Find where the given text appears and provide that cell's center as (x, y) coordinate. 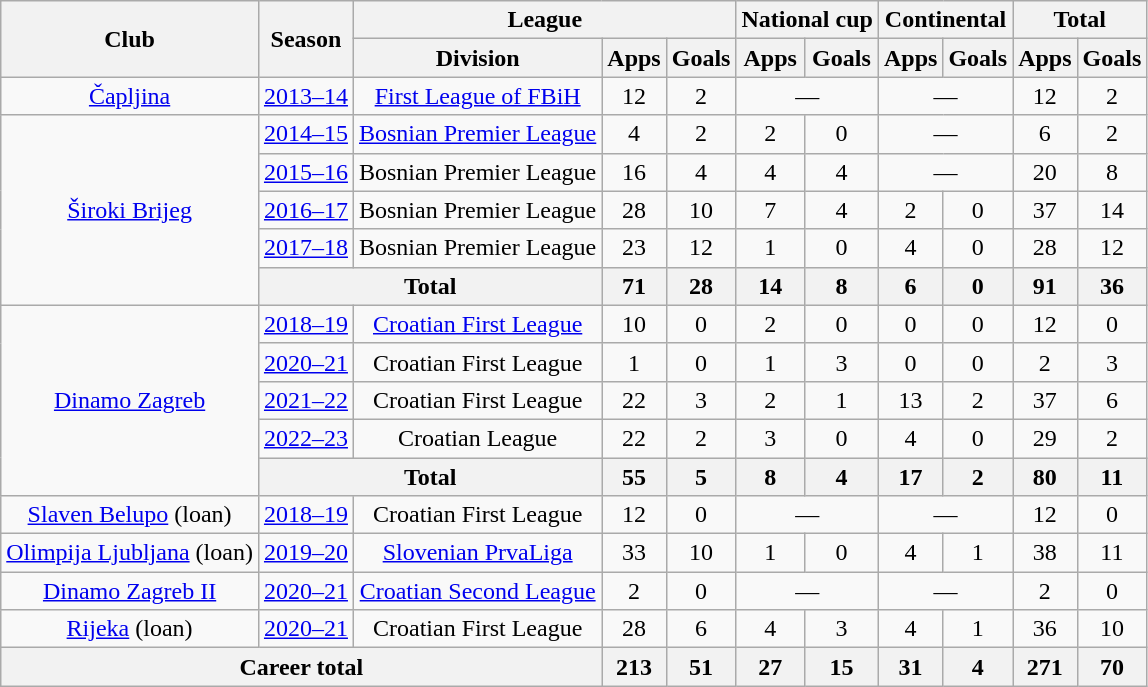
Dinamo Zagreb II (130, 591)
33 (634, 553)
71 (634, 286)
27 (770, 667)
55 (634, 477)
16 (634, 172)
2016–17 (306, 210)
31 (910, 667)
Season (306, 39)
5 (701, 477)
213 (634, 667)
29 (1045, 438)
13 (910, 400)
Dinamo Zagreb (130, 400)
Club (130, 39)
2017–18 (306, 248)
91 (1045, 286)
2013–14 (306, 96)
Čapljina (130, 96)
League (544, 20)
23 (634, 248)
17 (910, 477)
15 (841, 667)
2021–22 (306, 400)
271 (1045, 667)
7 (770, 210)
National cup (807, 20)
Croatian Second League (477, 591)
38 (1045, 553)
70 (1112, 667)
Division (477, 58)
51 (701, 667)
Široki Brijeg (130, 210)
Continental (945, 20)
Slovenian PrvaLiga (477, 553)
Slaven Belupo (loan) (130, 515)
2022–23 (306, 438)
2014–15 (306, 134)
Career total (302, 667)
First League of FBiH (477, 96)
20 (1045, 172)
2019–20 (306, 553)
Croatian League (477, 438)
2015–16 (306, 172)
Olimpija Ljubljana (loan) (130, 553)
Rijeka (loan) (130, 629)
80 (1045, 477)
